From the cell containing the given text, extract its center point as (x, y) coordinate. 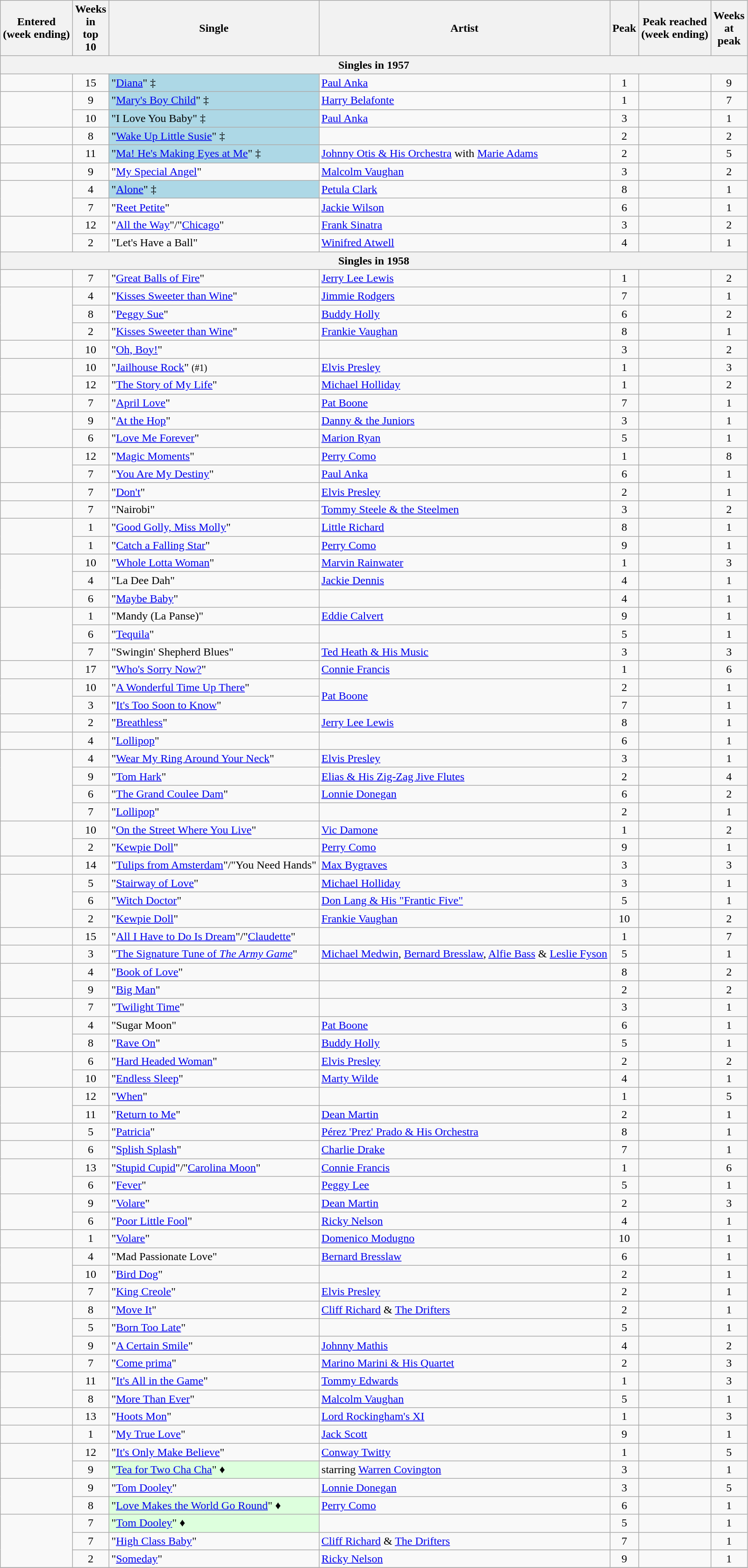
Weeksatpeak (729, 28)
14 (91, 865)
Bernard Bresslaw (464, 1256)
"It's Only Make Believe" (214, 1452)
Petula Clark (464, 189)
"I Love You Baby" ‡ (214, 118)
"Stairway of Love" (214, 883)
Harry Belafonte (464, 100)
"More Than Ever" (214, 1398)
"Oh, Boy!" (214, 349)
"When" (214, 1096)
"At the Hop" (214, 421)
"All the Way"/"Chicago" (214, 225)
Max Bygraves (464, 865)
Don Lang & His "Frantic Five" (464, 901)
"King Creole" (214, 1292)
"Poor Little Fool" (214, 1221)
"Tequila" (214, 634)
"Breathless" (214, 723)
"Catch a Falling Star" (214, 545)
"Someday" (214, 1559)
"Hard Headed Woman" (214, 1061)
"Return to Me" (214, 1114)
Single (214, 28)
"High Class Baby" (214, 1541)
"The Grand Coulee Dam" (214, 794)
17 (91, 670)
"Come prima" (214, 1363)
Lord Rockingham's XI (464, 1417)
"Jailhouse Rock" (#1) (214, 367)
Johnny Mathis (464, 1345)
"Let's Have a Ball" (214, 242)
"Magic Moments" (214, 456)
Conway Twitty (464, 1452)
Elias & His Zig-Zag Jive Flutes (464, 776)
"Wake Up Little Susie" ‡ (214, 136)
Marty Wilde (464, 1078)
"It's Too Soon to Know" (214, 705)
Vic Damone (464, 829)
Eddie Calvert (464, 616)
"Patricia" (214, 1132)
"Whole Lotta Woman" (214, 563)
Marion Ryan (464, 438)
starring Warren Covington (464, 1470)
"Born Too Late" (214, 1327)
Jackie Wilson (464, 207)
"Great Balls of Fire" (214, 278)
"April Love" (214, 403)
"Who's Sorry Now?" (214, 670)
Winifred Atwell (464, 242)
Singles in 1958 (374, 260)
"All I Have to Do Is Dream"/"Claudette" (214, 936)
"My True Love" (214, 1434)
"Wear My Ring Around Your Neck" (214, 758)
"Endless Sleep" (214, 1078)
Weeksintop10 (91, 28)
Marino Marini & His Quartet (464, 1363)
"Tea for Two Cha Cha" ♦ (214, 1470)
"Maybe Baby" (214, 599)
Marvin Rainwater (464, 563)
"Fever" (214, 1185)
"Hoots Mon" (214, 1417)
Peggy Lee (464, 1185)
"Reet Petite" (214, 207)
Ted Heath & His Music (464, 652)
"Tulips from Amsterdam"/"You Need Hands" (214, 865)
"Stupid Cupid"/"Carolina Moon" (214, 1168)
"You Are My Destiny" (214, 474)
Jackie Dennis (464, 581)
"Witch Doctor" (214, 901)
Pérez 'Prez' Prado & His Orchestra (464, 1132)
"Tom Hark" (214, 776)
"Big Man" (214, 990)
"Move It" (214, 1310)
Tommy Edwards (464, 1381)
"Diana" ‡ (214, 83)
"The Story of My Life" (214, 385)
Charlie Drake (464, 1150)
Artist (464, 28)
"Mary's Boy Child" ‡ (214, 100)
Peak reached(week ending) (675, 28)
"Book of Love" (214, 972)
"Tom Dooley" ♦ (214, 1523)
Danny & the Juniors (464, 421)
"Swingin' Shepherd Blues" (214, 652)
"Twilight Time" (214, 1007)
"It's All in the Game" (214, 1381)
"My Special Angel" (214, 171)
"Splish Splash" (214, 1150)
Jack Scott (464, 1434)
Singles in 1957 (374, 65)
Johnny Otis & His Orchestra with Marie Adams (464, 154)
Domenico Modugno (464, 1239)
"Mad Passionate Love" (214, 1256)
"Peggy Sue" (214, 314)
"Alone" ‡ (214, 189)
Frank Sinatra (464, 225)
"Ma! He's Making Eyes at Me" ‡ (214, 154)
"Mandy (La Panse)" (214, 616)
"La Dee Dah" (214, 581)
"On the Street Where You Live" (214, 829)
"Tom Dooley" (214, 1488)
"Rave On" (214, 1043)
Peak (624, 28)
Entered(week ending) (36, 28)
Tommy Steele & the Steelmen (464, 509)
"Love Makes the World Go Round" ♦ (214, 1505)
Jimmie Rodgers (464, 296)
"Nairobi" (214, 509)
"Good Golly, Miss Molly" (214, 527)
"A Certain Smile" (214, 1345)
"Sugar Moon" (214, 1025)
"The Signature Tune of The Army Game" (214, 954)
Little Richard (464, 527)
"A Wonderful Time Up There" (214, 687)
"Bird Dog" (214, 1274)
"Love Me Forever" (214, 438)
Michael Medwin, Bernard Bresslaw, Alfie Bass & Leslie Fyson (464, 954)
"Don't" (214, 492)
